Return (X, Y) of the center of cell containing provided text 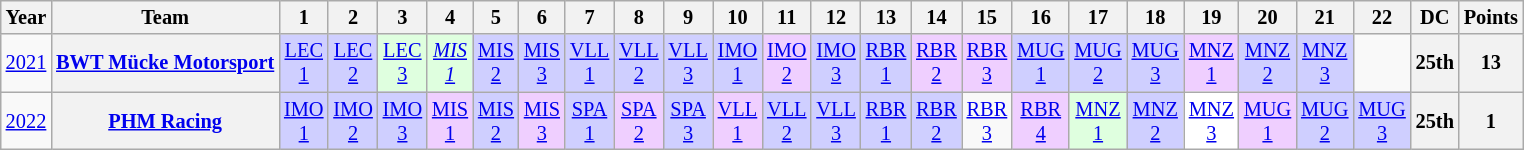
2021 (26, 63)
16 (1040, 17)
21 (1324, 17)
RBR4 (1040, 121)
2022 (26, 121)
14 (936, 17)
19 (1212, 17)
BWT Mücke Motorsport (165, 63)
DC (1435, 17)
5 (496, 17)
22 (1382, 17)
8 (638, 17)
SPA1 (590, 121)
10 (738, 17)
11 (786, 17)
SPA3 (688, 121)
4 (450, 17)
LEC2 (352, 63)
LEC1 (304, 63)
LEC3 (402, 63)
SPA2 (638, 121)
3 (402, 17)
2 (352, 17)
7 (590, 17)
Year (26, 17)
12 (836, 17)
17 (1098, 17)
9 (688, 17)
Points (1491, 17)
Team (165, 17)
20 (1268, 17)
15 (987, 17)
PHM Racing (165, 121)
6 (542, 17)
18 (1156, 17)
